Determine the [x, y] coordinate at the center of the cell enclosing the given text.  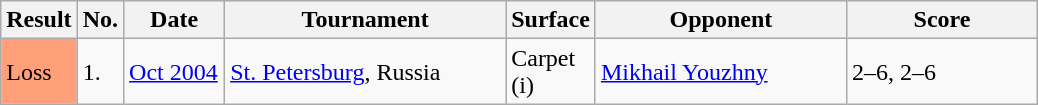
Result [39, 20]
Date [174, 20]
Tournament [366, 20]
Score [942, 20]
Carpet (i) [551, 72]
Surface [551, 20]
2–6, 2–6 [942, 72]
Mikhail Youzhny [720, 72]
1. [100, 72]
Opponent [720, 20]
St. Petersburg, Russia [366, 72]
No. [100, 20]
Loss [39, 72]
Oct 2004 [174, 72]
